Detect which cell encompasses the target text, then output its [X, Y] center coordinate. 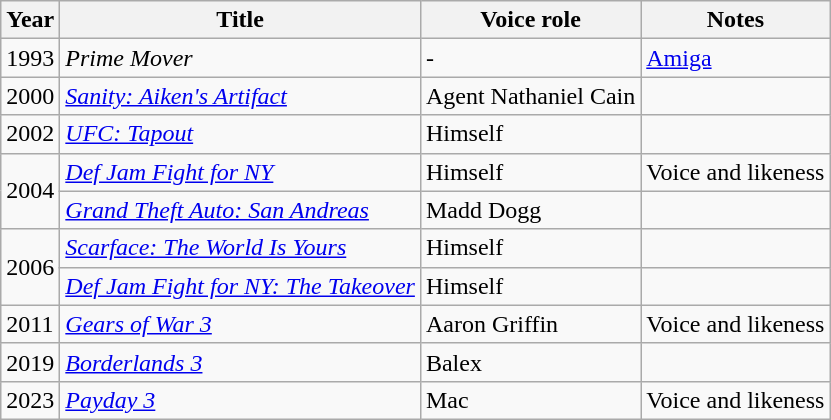
2002 [30, 134]
Voice role [530, 20]
Borderlands 3 [240, 362]
Def Jam Fight for NY [240, 172]
Scarface: The World Is Yours [240, 248]
Grand Theft Auto: San Andreas [240, 210]
Amiga [736, 58]
Sanity: Aiken's Artifact [240, 96]
2023 [30, 400]
Notes [736, 20]
Gears of War 3 [240, 324]
1993 [30, 58]
Balex [530, 362]
Madd Dogg [530, 210]
2011 [30, 324]
- [530, 58]
Agent Nathaniel Cain [530, 96]
Year [30, 20]
UFC: Tapout [240, 134]
Aaron Griffin [530, 324]
2006 [30, 267]
2000 [30, 96]
2004 [30, 191]
Mac [530, 400]
Prime Mover [240, 58]
Payday 3 [240, 400]
2019 [30, 362]
Def Jam Fight for NY: The Takeover [240, 286]
Title [240, 20]
